Locate the cell with the specified text and output its [x, y] center coordinate. 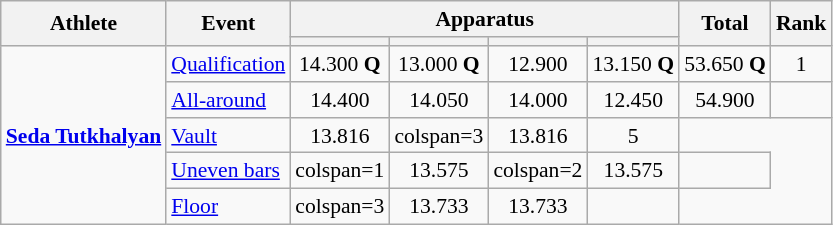
13.150 Q [633, 64]
colspan=1 [340, 171]
13.000 Q [438, 64]
14.050 [438, 100]
53.650 Q [725, 64]
Athlete [84, 24]
14.300 Q [340, 64]
Qualification [228, 64]
Total [725, 24]
1 [802, 64]
Floor [228, 207]
Uneven bars [228, 171]
14.400 [340, 100]
12.900 [538, 64]
All-around [228, 100]
Seda Tutkhalyan [84, 135]
5 [633, 136]
Vault [228, 136]
12.450 [633, 100]
colspan=2 [538, 171]
Rank [802, 24]
Event [228, 24]
14.000 [538, 100]
54.900 [725, 100]
Apparatus [484, 19]
